Return (x, y) of the center of cell containing provided text 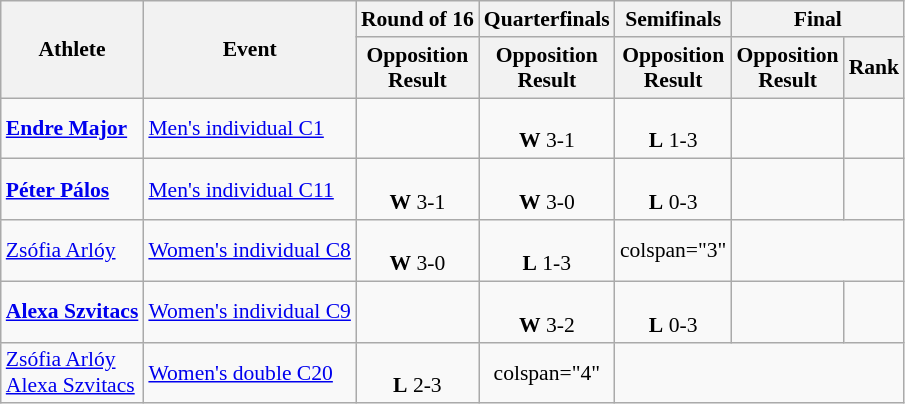
Men's individual C11 (250, 190)
L 2-3 (418, 372)
Final (818, 19)
Athlete (72, 50)
Semifinals (674, 19)
Women's individual C9 (250, 312)
Zsófia Arlóy (72, 250)
Men's individual C1 (250, 128)
Zsófia ArlóyAlexa Szvitacs (72, 372)
Quarterfinals (547, 19)
Round of 16 (418, 19)
W 3-2 (547, 312)
Rank (874, 68)
Endre Major (72, 128)
Péter Pálos (72, 190)
Women's individual C8 (250, 250)
Women's double C20 (250, 372)
Alexa Szvitacs (72, 312)
Event (250, 50)
colspan="4" (547, 372)
colspan="3" (674, 250)
